Pinpoint the cell where the given text exists, returning its (x, y) midpoint coordinate. 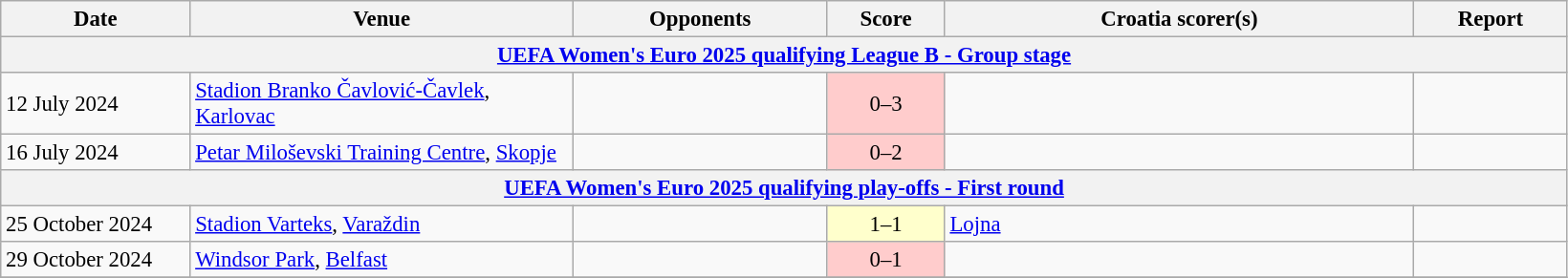
Lojna (1180, 225)
Stadion Varteks, Varaždin (382, 225)
Venue (382, 19)
0–2 (885, 153)
Date (96, 19)
Report (1492, 19)
12 July 2024 (96, 103)
Score (885, 19)
Petar Miloševski Training Centre, Skopje (382, 153)
Croatia scorer(s) (1180, 19)
UEFA Women's Euro 2025 qualifying play-offs - First round (784, 188)
25 October 2024 (96, 225)
Stadion Branko Čavlović-Čavlek, Karlovac (382, 103)
UEFA Women's Euro 2025 qualifying League B - Group stage (784, 55)
1–1 (885, 225)
0–3 (885, 103)
16 July 2024 (96, 153)
Opponents (700, 19)
